Detect which cell encompasses the target text, then output its [X, Y] center coordinate. 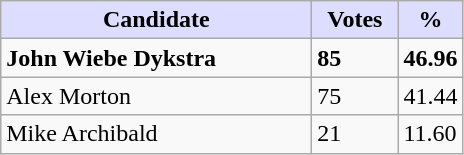
41.44 [430, 96]
75 [355, 96]
11.60 [430, 134]
Mike Archibald [156, 134]
21 [355, 134]
Candidate [156, 20]
85 [355, 58]
Alex Morton [156, 96]
46.96 [430, 58]
John Wiebe Dykstra [156, 58]
% [430, 20]
Votes [355, 20]
